Find where the given text appears and provide that cell's center as [x, y] coordinate. 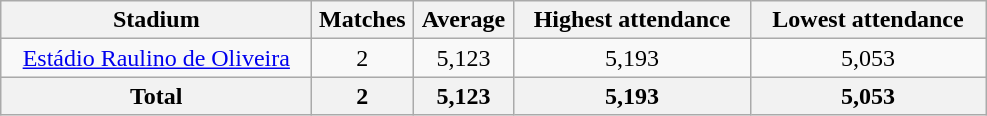
Average [464, 20]
Stadium [156, 20]
Estádio Raulino de Oliveira [156, 58]
Total [156, 96]
Highest attendance [632, 20]
Lowest attendance [868, 20]
Matches [362, 20]
